Scan for the cell matching the given text and deliver its [x, y] coordinate at center. 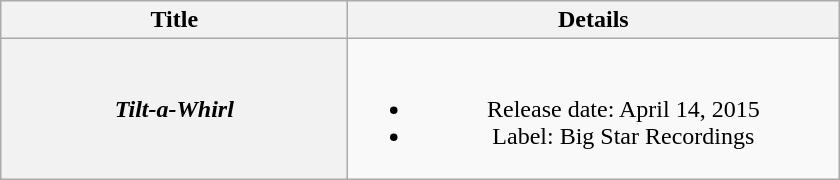
Title [174, 20]
Release date: April 14, 2015Label: Big Star Recordings [594, 109]
Tilt-a-Whirl [174, 109]
Details [594, 20]
